Determine the [x, y] coordinate at the center of the cell enclosing the given text.  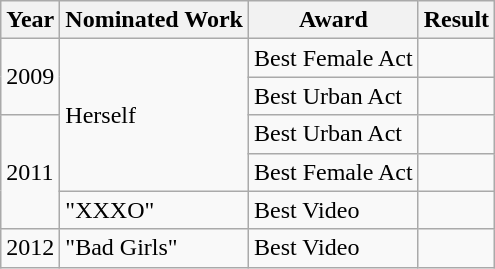
Herself [154, 115]
Year [30, 20]
Nominated Work [154, 20]
2011 [30, 172]
2012 [30, 248]
2009 [30, 77]
"Bad Girls" [154, 248]
Result [456, 20]
"XXXO" [154, 210]
Award [333, 20]
